Determine the (X, Y) coordinate at the center of the cell enclosing the given text.  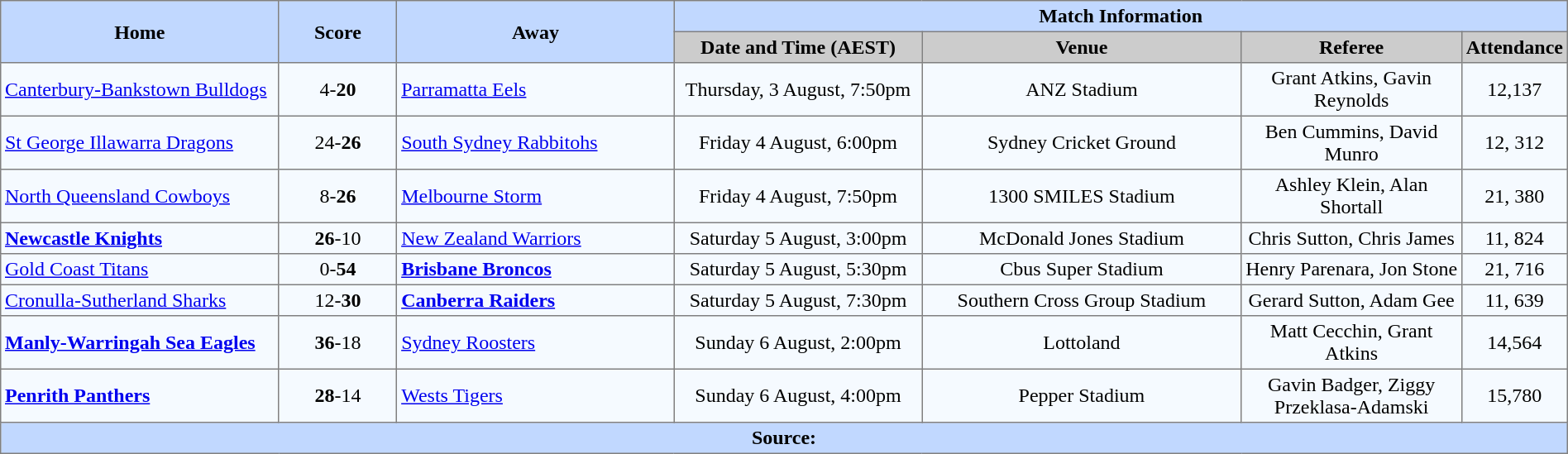
Referee (1351, 47)
Southern Cross Group Stadium (1082, 300)
Canterbury-Bankstown Bulldogs (140, 89)
McDonald Jones Stadium (1082, 238)
Newcastle Knights (140, 238)
South Sydney Rabbitohs (536, 142)
0-54 (337, 270)
Attendance (1514, 47)
4-20 (337, 89)
Match Information (1121, 17)
Henry Parenara, Jon Stone (1351, 270)
Gavin Badger, Ziggy Przeklasa-Adamski (1351, 395)
Gerard Sutton, Adam Gee (1351, 300)
26-10 (337, 238)
Sydney Cricket Ground (1082, 142)
12,137 (1514, 89)
8-26 (337, 196)
14,564 (1514, 342)
North Queensland Cowboys (140, 196)
Friday 4 August, 6:00pm (798, 142)
Ben Cummins, David Munro (1351, 142)
Sydney Roosters (536, 342)
Ashley Klein, Alan Shortall (1351, 196)
New Zealand Warriors (536, 238)
Wests Tigers (536, 395)
Canberra Raiders (536, 300)
Matt Cecchin, Grant Atkins (1351, 342)
21, 716 (1514, 270)
24-26 (337, 142)
Gold Coast Titans (140, 270)
Manly-Warringah Sea Eagles (140, 342)
15,780 (1514, 395)
Thursday, 3 August, 7:50pm (798, 89)
ANZ Stadium (1082, 89)
Grant Atkins, Gavin Reynolds (1351, 89)
Pepper Stadium (1082, 395)
Chris Sutton, Chris James (1351, 238)
Saturday 5 August, 5:30pm (798, 270)
11, 639 (1514, 300)
St George Illawarra Dragons (140, 142)
12, 312 (1514, 142)
Friday 4 August, 7:50pm (798, 196)
Away (536, 31)
Lottoland (1082, 342)
Sunday 6 August, 2:00pm (798, 342)
36-18 (337, 342)
Venue (1082, 47)
Cbus Super Stadium (1082, 270)
Brisbane Broncos (536, 270)
Sunday 6 August, 4:00pm (798, 395)
12-30 (337, 300)
Score (337, 31)
28-14 (337, 395)
11, 824 (1514, 238)
Melbourne Storm (536, 196)
Saturday 5 August, 7:30pm (798, 300)
Date and Time (AEST) (798, 47)
1300 SMILES Stadium (1082, 196)
Saturday 5 August, 3:00pm (798, 238)
21, 380 (1514, 196)
Home (140, 31)
Cronulla-Sutherland Sharks (140, 300)
Parramatta Eels (536, 89)
Penrith Panthers (140, 395)
Source: (784, 438)
